Output the [x, y] coordinate of the center of the cell containing the given text.  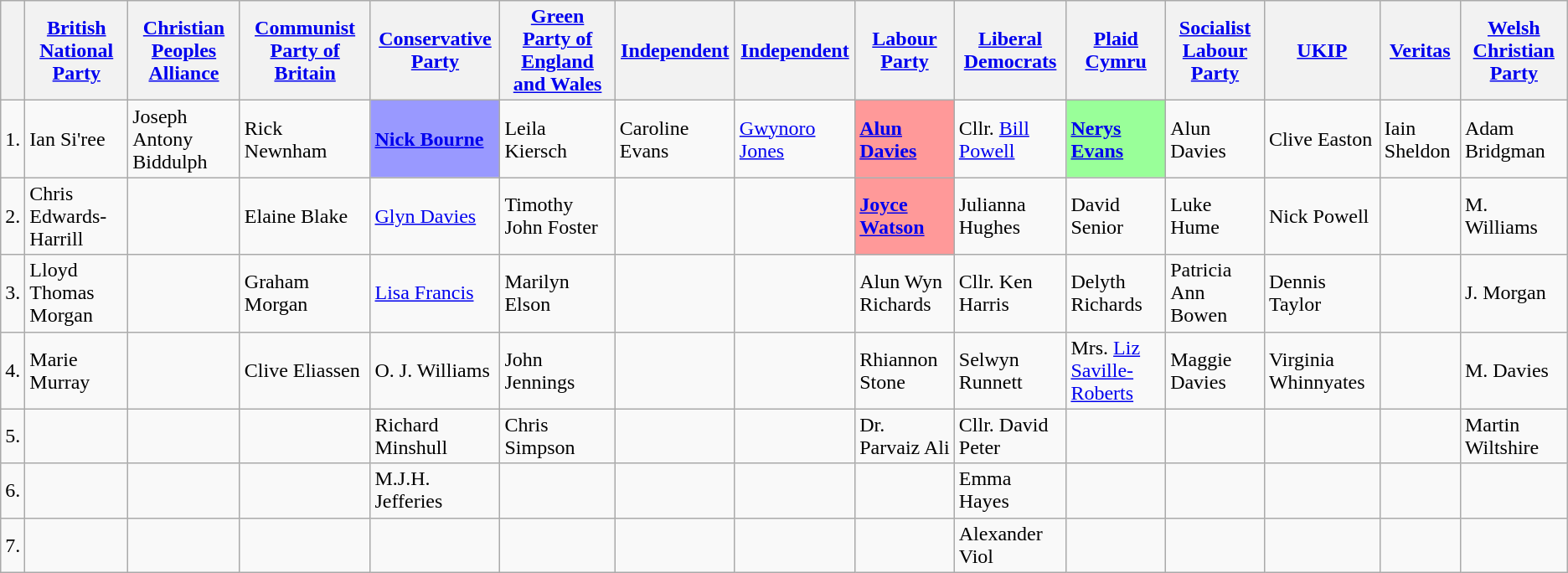
Iain Sheldon [1420, 139]
Nick Bourne [436, 139]
Veritas [1420, 50]
Ian Si'ree [77, 139]
David Senior [1116, 216]
British National Party [77, 50]
Cllr. Ken Harris [1010, 293]
Rick Newnham [305, 139]
Conservative Party [436, 50]
Graham Morgan [305, 293]
UKIP [1322, 50]
Lloyd Thomas Morgan [77, 293]
Caroline Evans [675, 139]
Elaine Blake [305, 216]
Joseph Antony Biddulph [184, 139]
1. [13, 139]
M. Davies [1514, 370]
Martin Wiltshire [1514, 436]
Chris Edwards-Harrill [77, 216]
Plaid Cymru [1116, 50]
3. [13, 293]
Welsh Christian Party [1514, 50]
Labour Party [905, 50]
Chris Simpson [558, 436]
Dr. Parvaiz Ali [905, 436]
Patricia Ann Bowen [1215, 293]
Luke Hume [1215, 216]
Leila Kiersch [558, 139]
Liberal Democrats [1010, 50]
Gwynoro Jones [794, 139]
4. [13, 370]
Alexander Viol [1010, 545]
Marilyn Elson [558, 293]
Selwyn Runnett [1010, 370]
2. [13, 216]
O. J. Williams [436, 370]
Glyn Davies [436, 216]
Delyth Richards [1116, 293]
John Jennings [558, 370]
Richard Minshull [436, 436]
Clive Easton [1322, 139]
Lisa Francis [436, 293]
7. [13, 545]
5. [13, 436]
Virginia Whinnyates [1322, 370]
Adam Bridgman [1514, 139]
Marie Murray [77, 370]
Alun Wyn Richards [905, 293]
M. Williams [1514, 216]
Christian Peoples Alliance [184, 50]
Socialist Labour Party [1215, 50]
Timothy John Foster [558, 216]
Maggie Davies [1215, 370]
J. Morgan [1514, 293]
Julianna Hughes [1010, 216]
Emma Hayes [1010, 491]
Green Party of England and Wales [558, 50]
Cllr. David Peter [1010, 436]
Mrs. Liz Saville-Roberts [1116, 370]
Dennis Taylor [1322, 293]
M.J.H. Jefferies [436, 491]
Rhiannon Stone [905, 370]
Clive Eliassen [305, 370]
Communist Party of Britain [305, 50]
6. [13, 491]
Nerys Evans [1116, 139]
Cllr. Bill Powell [1010, 139]
Joyce Watson [905, 216]
Nick Powell [1322, 216]
